Locate the cell with the specified text and output its (x, y) center coordinate. 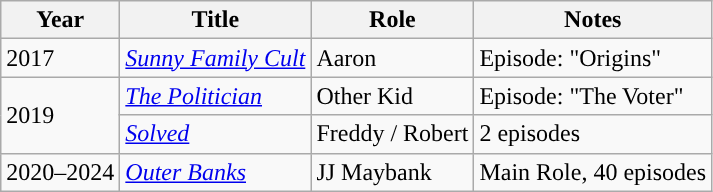
The Politician (216, 96)
2 episodes (593, 134)
2017 (60, 58)
Main Role, 40 episodes (593, 172)
Year (60, 20)
Other Kid (392, 96)
Freddy / Robert (392, 134)
2019 (60, 115)
Sunny Family Cult (216, 58)
Aaron (392, 58)
Solved (216, 134)
Episode: "The Voter" (593, 96)
JJ Maybank (392, 172)
Title (216, 20)
Notes (593, 20)
Role (392, 20)
2020–2024 (60, 172)
Outer Banks (216, 172)
Episode: "Origins" (593, 58)
